Locate the cell with the specified text and output its (x, y) center coordinate. 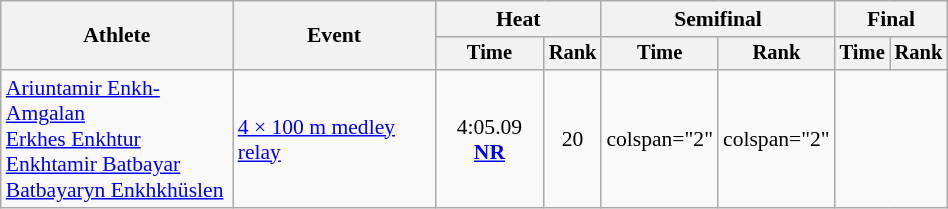
Semifinal (718, 19)
4:05.09 NR (490, 139)
Ariuntamir Enkh-Amgalan Erkhes Enkhtur Enkhtamir BatbayarBatbayaryn Enkhkhüslen (117, 139)
20 (573, 139)
Heat (518, 19)
Athlete (117, 36)
Final (892, 19)
4 × 100 m medley relay (334, 139)
Event (334, 36)
